Extract the (x, y) coordinate from the center of the cell holding the provided text.  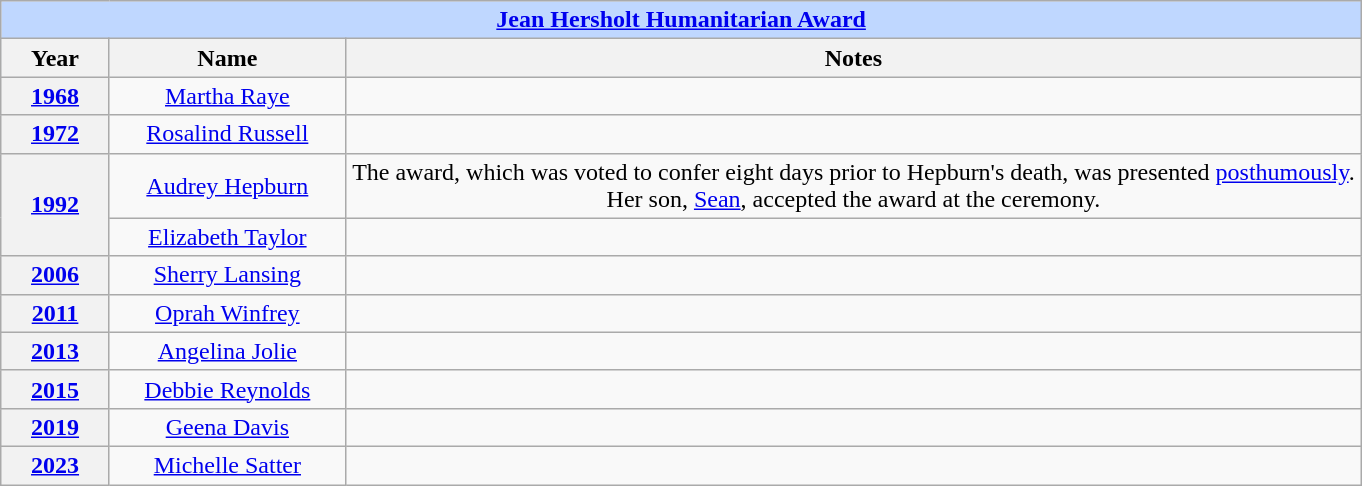
Sherry Lansing (227, 275)
2006 (56, 275)
Jean Hersholt Humanitarian Award (682, 20)
Debbie Reynolds (227, 389)
1968 (56, 96)
1992 (56, 204)
Notes (853, 58)
Geena Davis (227, 427)
Oprah Winfrey (227, 313)
2019 (56, 427)
2015 (56, 389)
Michelle Satter (227, 465)
2023 (56, 465)
Rosalind Russell (227, 134)
Year (56, 58)
Audrey Hepburn (227, 186)
Martha Raye (227, 96)
Elizabeth Taylor (227, 237)
2011 (56, 313)
2013 (56, 351)
Name (227, 58)
Angelina Jolie (227, 351)
1972 (56, 134)
